Output the [x, y] coordinate of the center of the cell containing the given text.  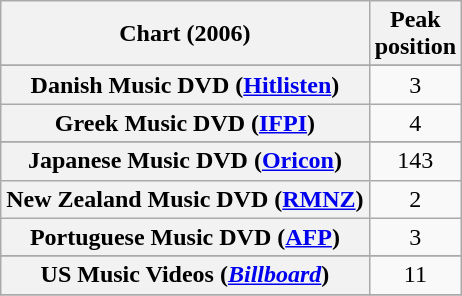
2 [415, 199]
11 [415, 275]
US Music Videos (Billboard) [185, 275]
Danish Music DVD (Hitlisten) [185, 85]
143 [415, 161]
4 [415, 123]
New Zealand Music DVD (RMNZ) [185, 199]
Greek Music DVD (IFPI) [185, 123]
Portuguese Music DVD (AFP) [185, 237]
Peakposition [415, 34]
Chart (2006) [185, 34]
Japanese Music DVD (Oricon) [185, 161]
